Pinpoint the cell where the given text exists, returning its (x, y) midpoint coordinate. 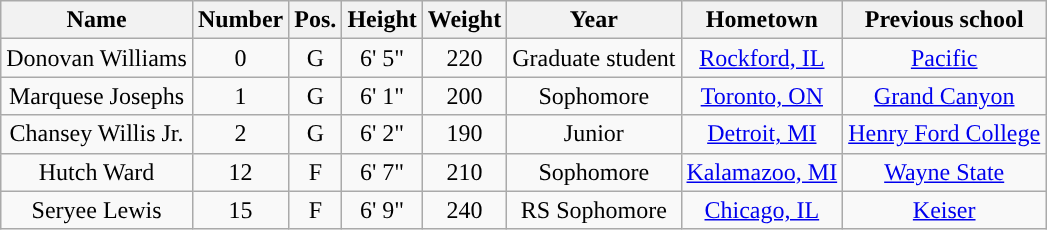
6' 7" (382, 172)
Pos. (316, 20)
Weight (464, 20)
Chansey Willis Jr. (97, 134)
Toronto, ON (762, 96)
Chicago, IL (762, 210)
12 (240, 172)
Year (594, 20)
200 (464, 96)
Name (97, 20)
6' 5" (382, 58)
Keiser (944, 210)
Kalamazoo, MI (762, 172)
240 (464, 210)
Hutch Ward (97, 172)
Seryee Lewis (97, 210)
Number (240, 20)
Wayne State (944, 172)
RS Sophomore (594, 210)
15 (240, 210)
Graduate student (594, 58)
Henry Ford College (944, 134)
Donovan Williams (97, 58)
6' 2" (382, 134)
Height (382, 20)
210 (464, 172)
190 (464, 134)
1 (240, 96)
Previous school (944, 20)
Grand Canyon (944, 96)
6' 1" (382, 96)
220 (464, 58)
0 (240, 58)
Rockford, IL (762, 58)
Pacific (944, 58)
Marquese Josephs (97, 96)
6' 9" (382, 210)
Junior (594, 134)
2 (240, 134)
Hometown (762, 20)
Detroit, MI (762, 134)
